Scan for the cell matching the given text and deliver its [x, y] coordinate at center. 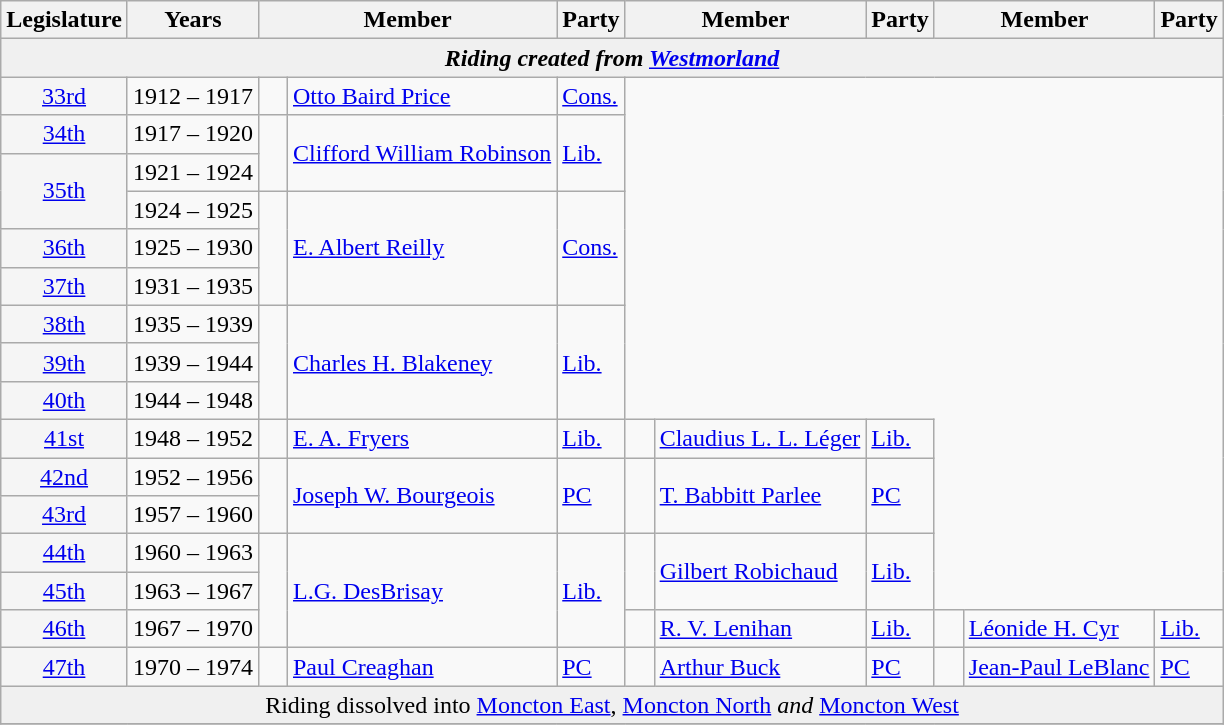
1935 – 1939 [192, 324]
42nd [64, 477]
Gilbert Robichaud [760, 572]
33rd [64, 96]
38th [64, 324]
1917 – 1920 [192, 134]
Jean-Paul LeBlanc [1059, 667]
39th [64, 362]
Joseph W. Bourgeois [422, 496]
R. V. Lenihan [760, 629]
1948 – 1952 [192, 438]
46th [64, 629]
40th [64, 400]
1944 – 1948 [192, 400]
1921 – 1924 [192, 172]
Paul Creaghan [422, 667]
1931 – 1935 [192, 286]
36th [64, 248]
37th [64, 286]
Arthur Buck [760, 667]
1960 – 1963 [192, 553]
Years [192, 20]
Clifford William Robinson [422, 153]
Riding created from Westmorland [612, 58]
41st [64, 438]
45th [64, 591]
43rd [64, 515]
L.G. DesBrisay [422, 591]
1970 – 1974 [192, 667]
1939 – 1944 [192, 362]
44th [64, 553]
Léonide H. Cyr [1059, 629]
1924 – 1925 [192, 210]
34th [64, 134]
Claudius L. L. Léger [760, 438]
E. A. Fryers [422, 438]
Otto Baird Price [422, 96]
47th [64, 667]
1925 – 1930 [192, 248]
Charles H. Blakeney [422, 362]
1967 – 1970 [192, 629]
Legislature [64, 20]
1963 – 1967 [192, 591]
1957 – 1960 [192, 515]
1912 – 1917 [192, 96]
T. Babbitt Parlee [760, 496]
35th [64, 191]
1952 – 1956 [192, 477]
Riding dissolved into Moncton East, Moncton North and Moncton West [612, 705]
E. Albert Reilly [422, 248]
